Locate the cell with the specified text and output its [X, Y] center coordinate. 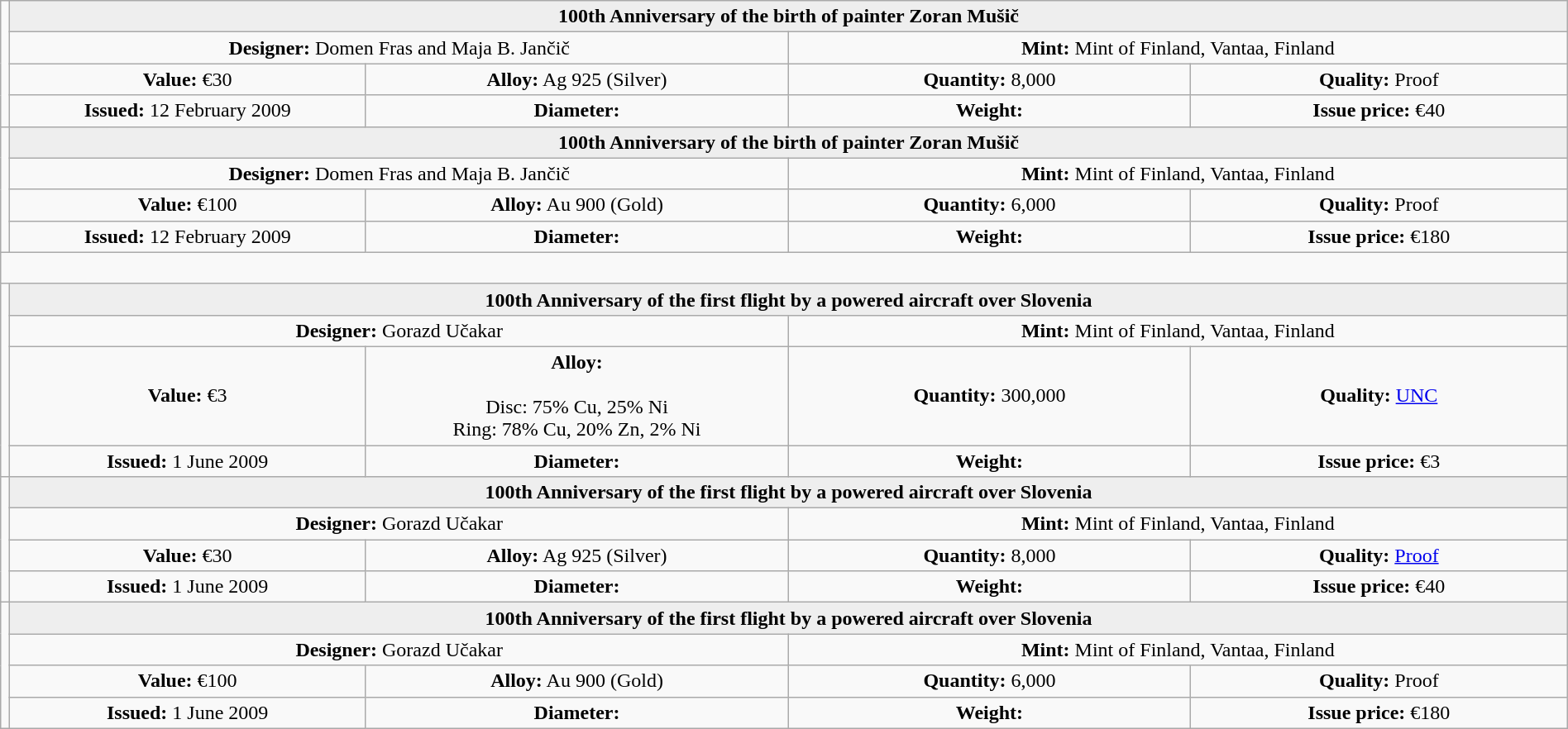
Quantity: 300,000 [990, 395]
Value: €3 [188, 395]
Quality: UNC [1379, 395]
Issue price: €3 [1379, 460]
Alloy:Disc: 75% Cu, 25% Ni Ring: 78% Cu, 20% Zn, 2% Ni [577, 395]
